For the text-containing cell, return its midpoint in [x, y] coordinate format. 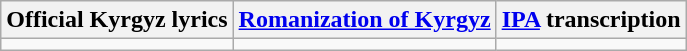
IPA transcription [591, 20]
Official Kyrgyz lyrics [117, 20]
Romanization of Kyrgyz [364, 20]
